Identify which cell holds the provided text, then report its (x, y) central coordinate. 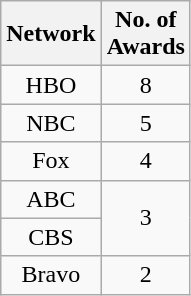
CBS (51, 237)
Fox (51, 161)
8 (146, 85)
ABC (51, 199)
Bravo (51, 275)
HBO (51, 85)
2 (146, 275)
Network (51, 34)
5 (146, 123)
4 (146, 161)
3 (146, 218)
No. ofAwards (146, 34)
NBC (51, 123)
